Determine the (x, y) coordinate at the center of the cell enclosing the given text.  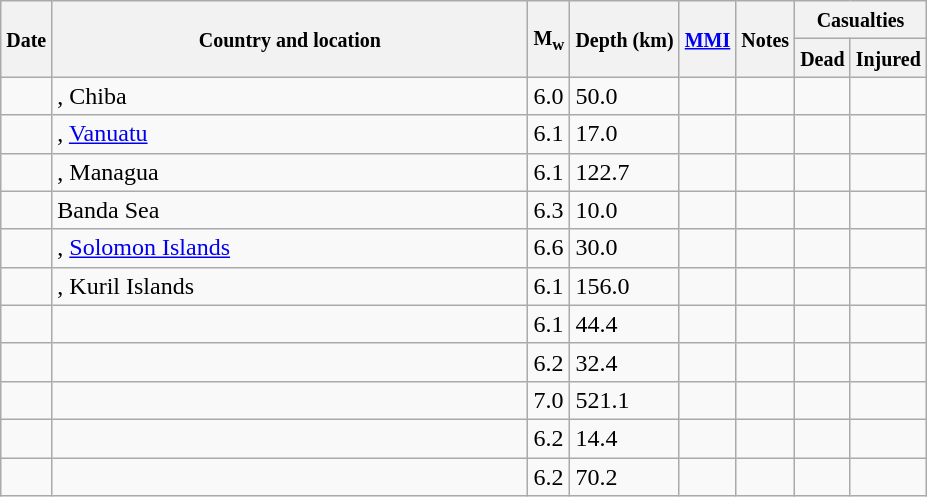
, Kuril Islands (290, 286)
70.2 (624, 477)
10.0 (624, 210)
6.3 (549, 210)
6.6 (549, 248)
Notes (766, 39)
156.0 (624, 286)
Injured (888, 58)
, Solomon Islands (290, 248)
, Chiba (290, 96)
32.4 (624, 362)
Depth (km) (624, 39)
17.0 (624, 134)
14.4 (624, 438)
MMI (708, 39)
Casualties (861, 20)
30.0 (624, 248)
Mw (549, 39)
Dead (823, 58)
Date (26, 39)
, Managua (290, 172)
122.7 (624, 172)
50.0 (624, 96)
6.0 (549, 96)
Banda Sea (290, 210)
7.0 (549, 400)
Country and location (290, 39)
, Vanuatu (290, 134)
521.1 (624, 400)
44.4 (624, 324)
